Search for the cell housing the specified text and yield its (X, Y) center coordinate. 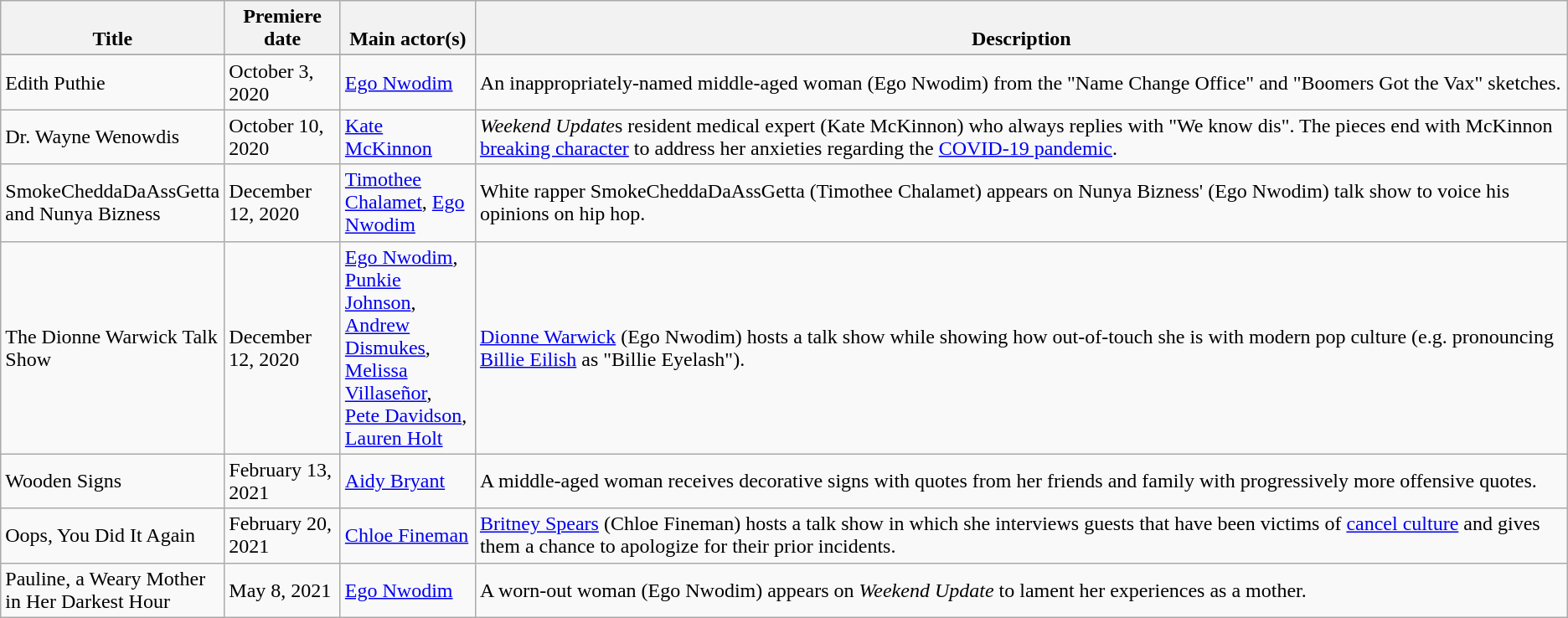
Chloe Fineman (407, 536)
Kate McKinnon (407, 137)
May 8, 2021 (283, 590)
The Dionne Warwick Talk Show (112, 348)
Premiere date (283, 28)
A middle-aged woman receives decorative signs with quotes from her friends and family with progressively more offensive quotes. (1021, 481)
October 10, 2020 (283, 137)
February 20, 2021 (283, 536)
Oops, You Did It Again (112, 536)
Pauline, a Weary Mother in Her Darkest Hour (112, 590)
White rapper SmokeCheddaDaAssGetta (Timothee Chalamet) appears on Nunya Bizness' (Ego Nwodim) talk show to voice his opinions on hip hop. (1021, 203)
Title (112, 28)
Description (1021, 28)
October 3, 2020 (283, 82)
Edith Puthie (112, 82)
An inappropriately-named middle-aged woman (Ego Nwodim) from the "Name Change Office" and "Boomers Got the Vax" sketches. (1021, 82)
Wooden Signs (112, 481)
Main actor(s) (407, 28)
Aidy Bryant (407, 481)
SmokeCheddaDaAssGetta and Nunya Bizness (112, 203)
Ego Nwodim, Punkie Johnson, Andrew Dismukes, Melissa Villaseñor, Pete Davidson, Lauren Holt (407, 348)
Dr. Wayne Wenowdis (112, 137)
Timothee Chalamet, Ego Nwodim (407, 203)
February 13, 2021 (283, 481)
A worn-out woman (Ego Nwodim) appears on Weekend Update to lament her experiences as a mother. (1021, 590)
